Return [X, Y] of the center of cell containing provided text 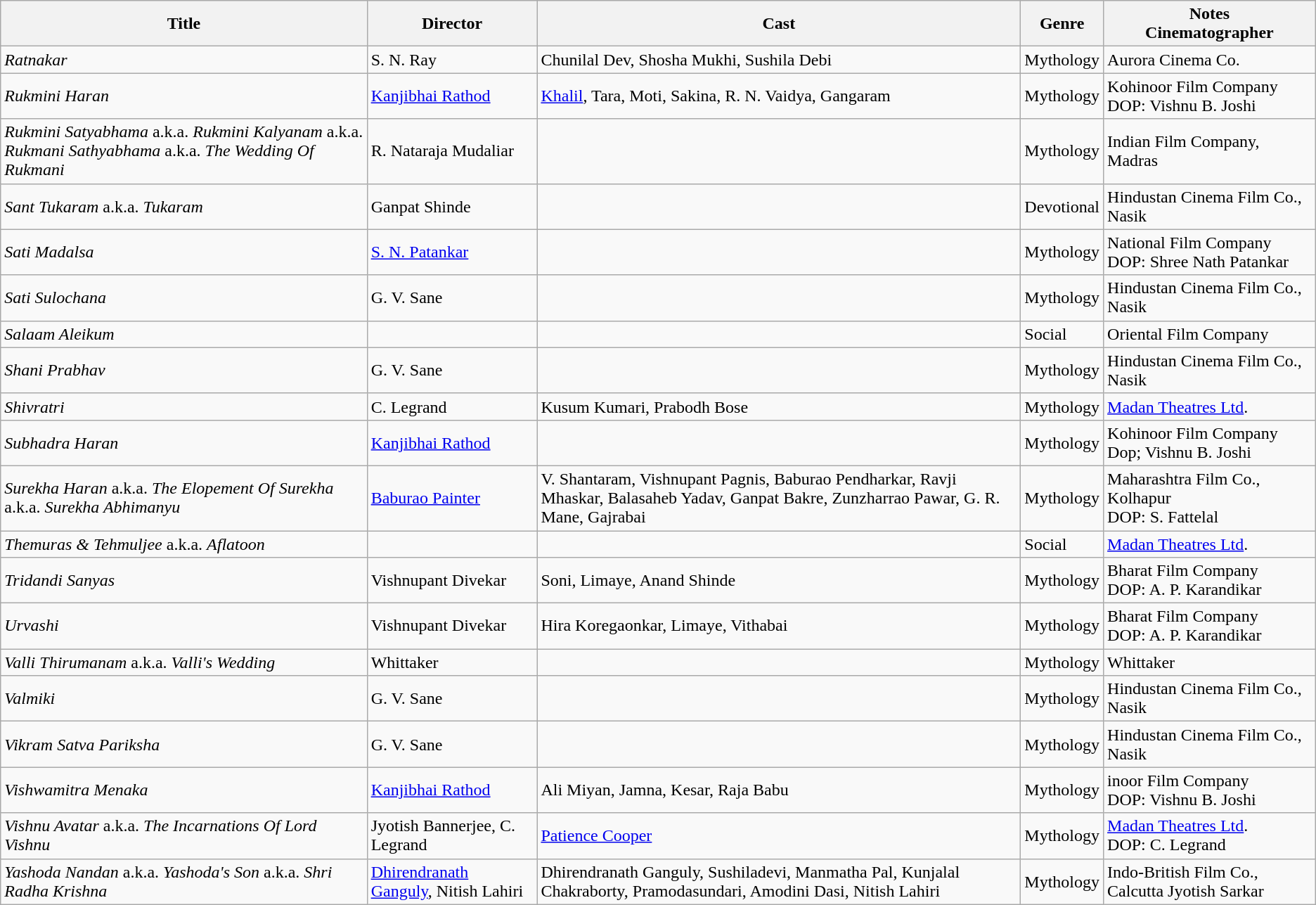
Genre [1062, 24]
inoor Film CompanyDOP: Vishnu B. Joshi [1210, 790]
Dhirendranath Ganguly, Nitish Lahiri [452, 882]
Shani Prabhav [184, 370]
Sant Tukaram a.k.a. Tukaram [184, 207]
S. N. Patankar [452, 252]
Sati Sulochana [184, 298]
Khalil, Tara, Moti, Sakina, R. N. Vaidya, Gangaram [779, 96]
Oriental Film Company [1210, 334]
R. Nataraja Mudaliar [452, 151]
Aurora Cinema Co. [1210, 60]
Vishnu Avatar a.k.a. The Incarnations Of Lord Vishnu [184, 835]
Kusum Kumari, Prabodh Bose [779, 406]
S. N. Ray [452, 60]
Urvashi [184, 626]
Yashoda Nandan a.k.a. Yashoda's Son a.k.a. Shri Radha Krishna [184, 882]
Chunilal Dev, Shosha Mukhi, Sushila Debi [779, 60]
Kohinoor Film CompanyDOP: Vishnu B. Joshi [1210, 96]
Indo-British Film Co., Calcutta Jyotish Sarkar [1210, 882]
Themuras & Tehmuljee a.k.a. Aflatoon [184, 544]
Vishwamitra Menaka [184, 790]
V. Shantaram, Vishnupant Pagnis, Baburao Pendharkar, Ravji Mhaskar, Balasaheb Yadav, Ganpat Bakre, Zunzharrao Pawar, G. R. Mane, Gajrabai [779, 498]
National Film CompanyDOP: Shree Nath Patankar [1210, 252]
Jyotish Bannerjee, C. Legrand [452, 835]
Maharashtra Film Co., KolhapurDOP: S. Fattelal [1210, 498]
Valli Thirumanam a.k.a. Valli's Wedding [184, 662]
Ali Miyan, Jamna, Kesar, Raja Babu [779, 790]
Vikram Satva Pariksha [184, 744]
Baburao Painter [452, 498]
Soni, Limaye, Anand Shinde [779, 581]
Surekha Haran a.k.a. The Elopement Of Surekha a.k.a. Surekha Abhimanyu [184, 498]
Patience Cooper [779, 835]
Indian Film Company, Madras [1210, 151]
Ratnakar [184, 60]
Salaam Aleikum [184, 334]
Hira Koregaonkar, Limaye, Vithabai [779, 626]
Shivratri [184, 406]
Rukmini Satyabhama a.k.a. Rukmini Kalyanam a.k.a. Rukmani Sathyabhama a.k.a. The Wedding Of Rukmani [184, 151]
Tridandi Sanyas [184, 581]
Ganpat Shinde [452, 207]
Dhirendranath Ganguly, Sushiladevi, Manmatha Pal, Kunjalal Chakraborty, Pramodasundari, Amodini Dasi, Nitish Lahiri [779, 882]
Cast [779, 24]
NotesCinematographer [1210, 24]
Devotional [1062, 207]
Valmiki [184, 699]
Kohinoor Film CompanyDop; Vishnu B. Joshi [1210, 443]
Director [452, 24]
Title [184, 24]
Madan Theatres Ltd.DOP: C. Legrand [1210, 835]
Subhadra Haran [184, 443]
C. Legrand [452, 406]
Sati Madalsa [184, 252]
Rukmini Haran [184, 96]
